Search for the cell housing the specified text and yield its [x, y] center coordinate. 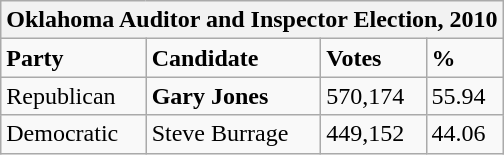
Oklahoma Auditor and Inspector Election, 2010 [252, 20]
Democratic [74, 134]
44.06 [464, 134]
Gary Jones [234, 96]
55.94 [464, 96]
% [464, 58]
449,152 [374, 134]
Republican [74, 96]
Votes [374, 58]
Party [74, 58]
Candidate [234, 58]
Steve Burrage [234, 134]
570,174 [374, 96]
